For the text-containing cell, return its midpoint in (X, Y) coordinate format. 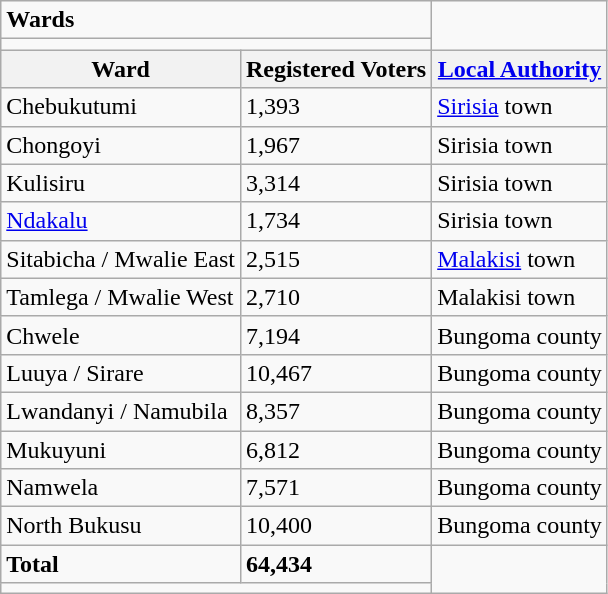
Kulisiru (121, 183)
Chongoyi (121, 145)
Tamlega / Mwalie West (121, 297)
Sitabicha / Mwalie East (121, 259)
1,967 (336, 145)
Ndakalu (121, 221)
Lwandanyi / Namubila (121, 411)
Chwele (121, 335)
3,314 (336, 183)
10,467 (336, 373)
Namwela (121, 488)
Ward (121, 69)
Local Authority (520, 69)
10,400 (336, 526)
8,357 (336, 411)
Luuya / Sirare (121, 373)
6,812 (336, 449)
64,434 (336, 564)
1,393 (336, 107)
Total (121, 564)
Chebukutumi (121, 107)
7,571 (336, 488)
1,734 (336, 221)
North Bukusu (121, 526)
2,710 (336, 297)
Wards (216, 20)
2,515 (336, 259)
Mukuyuni (121, 449)
7,194 (336, 335)
Registered Voters (336, 69)
